Locate the cell with the specified text and output its (X, Y) center coordinate. 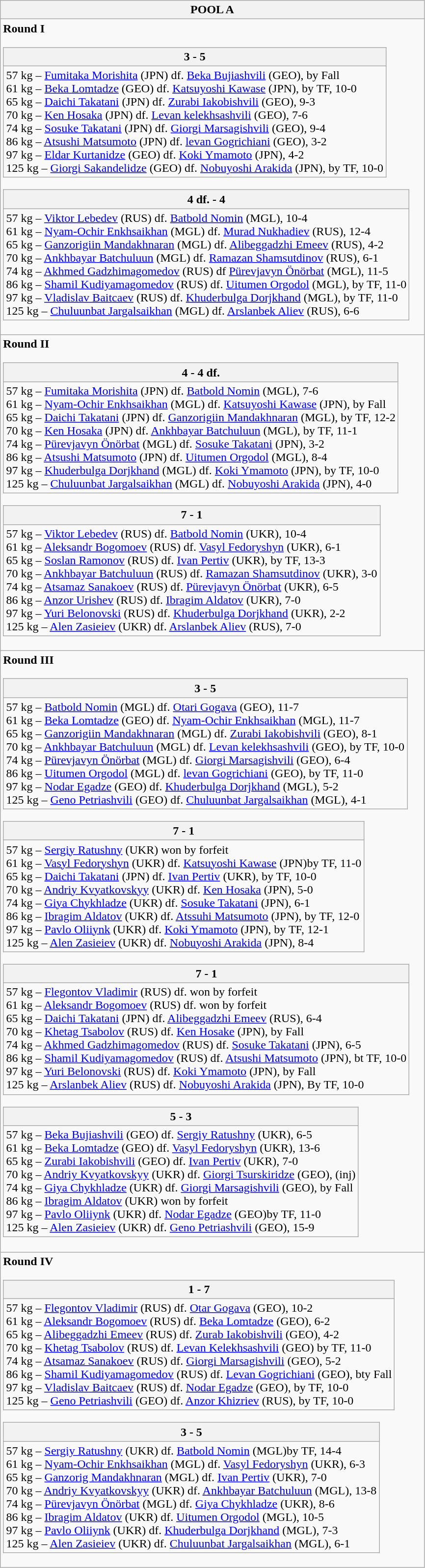
5 - 3 (181, 1116)
4 - 4 df. (201, 372)
POOL A (212, 10)
1 - 7 (199, 1289)
4 df. - 4 (206, 199)
